Locate the cell with the specified text and output its [x, y] center coordinate. 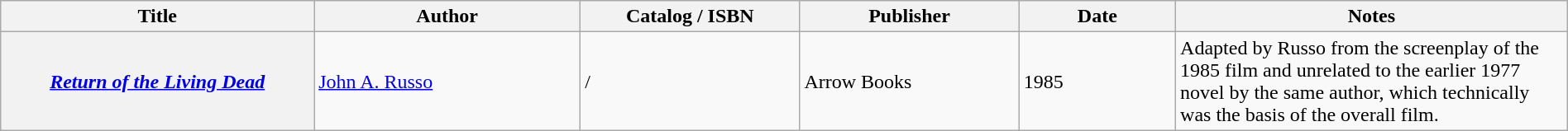
Notes [1372, 16]
Date [1097, 16]
/ [690, 81]
Publisher [910, 16]
John A. Russo [447, 81]
Title [157, 16]
Author [447, 16]
Catalog / ISBN [690, 16]
Arrow Books [910, 81]
Return of the Living Dead [157, 81]
1985 [1097, 81]
